Determine the (x, y) coordinate at the center of the cell enclosing the given text.  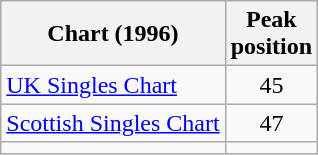
Peakposition (271, 34)
45 (271, 85)
Chart (1996) (113, 34)
47 (271, 123)
UK Singles Chart (113, 85)
Scottish Singles Chart (113, 123)
